Determine the [x, y] coordinate at the center of the cell enclosing the given text.  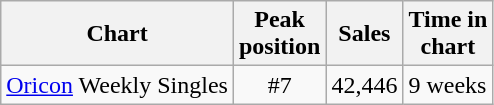
42,446 [364, 85]
Peakposition [279, 34]
Oricon Weekly Singles [118, 85]
9 weeks [448, 85]
Sales [364, 34]
Chart [118, 34]
Time inchart [448, 34]
#7 [279, 85]
